Capture the cell that displays the provided text and extract its (x, y) central coordinate. 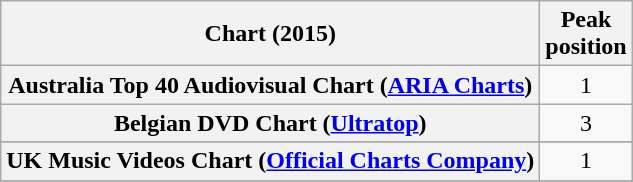
3 (586, 123)
Australia Top 40 Audiovisual Chart (ARIA Charts) (270, 85)
Chart (2015) (270, 34)
Peakposition (586, 34)
Belgian DVD Chart (Ultratop) (270, 123)
UK Music Videos Chart (Official Charts Company) (270, 161)
